Detect which cell encompasses the target text, then output its (X, Y) center coordinate. 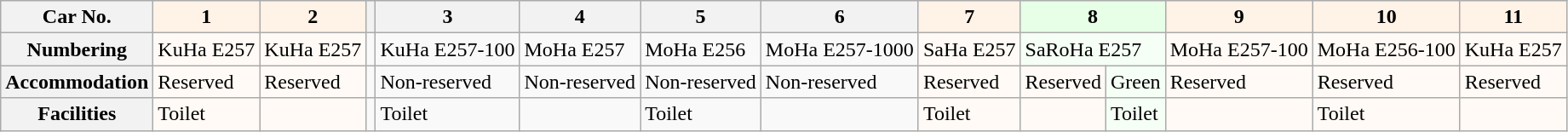
MoHa E257 (580, 49)
7 (969, 17)
6 (840, 17)
MoHa E256 (701, 49)
MoHa E257-100 (1238, 49)
Car No. (77, 17)
10 (1387, 17)
1 (206, 17)
2 (313, 17)
Facilities (77, 114)
11 (1513, 17)
8 (1093, 17)
5 (701, 17)
MoHa E257-1000 (840, 49)
SaRoHa E257 (1093, 49)
SaHa E257 (969, 49)
Accommodation (77, 82)
Green (1135, 82)
9 (1238, 17)
KuHa E257-100 (448, 49)
Numbering (77, 49)
3 (448, 17)
MoHa E256-100 (1387, 49)
4 (580, 17)
